Pinpoint the cell where the given text exists, returning its (x, y) midpoint coordinate. 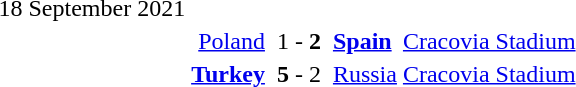
Poland (228, 41)
Spain (364, 41)
1 - 2 (298, 41)
